Extract the (X, Y) coordinate from the center of the cell holding the provided text.  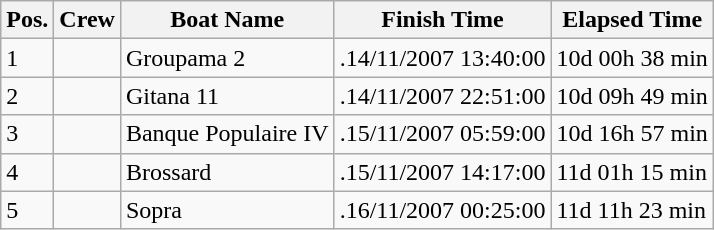
.16/11/2007 00:25:00 (442, 210)
Crew (88, 20)
10d 09h 49 min (632, 96)
Elapsed Time (632, 20)
.15/11/2007 14:17:00 (442, 172)
.14/11/2007 13:40:00 (442, 58)
10d 00h 38 min (632, 58)
Gitana 11 (227, 96)
Sopra (227, 210)
2 (28, 96)
3 (28, 134)
11d 01h 15 min (632, 172)
.15/11/2007 05:59:00 (442, 134)
Pos. (28, 20)
11d 11h 23 min (632, 210)
Finish Time (442, 20)
Banque Populaire IV (227, 134)
1 (28, 58)
Brossard (227, 172)
Groupama 2 (227, 58)
.14/11/2007 22:51:00 (442, 96)
Boat Name (227, 20)
4 (28, 172)
5 (28, 210)
10d 16h 57 min (632, 134)
